Return the (x, y) coordinate for the center point of the cell that contains the specified text.  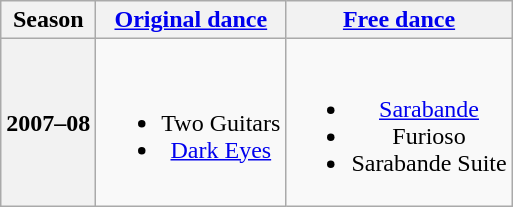
Season (48, 20)
Original dance (191, 20)
2007–08 (48, 122)
Sarabande Furioso Sarabande Suite (399, 122)
Two Guitars Dark Eyes (191, 122)
Free dance (399, 20)
